Extract the [X, Y] coordinate from the center of the cell holding the provided text.  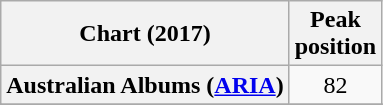
82 [335, 85]
Australian Albums (ARIA) [145, 85]
Chart (2017) [145, 34]
Peakposition [335, 34]
